Provide the [x, y] coordinate of the cell's center where the given text is located.  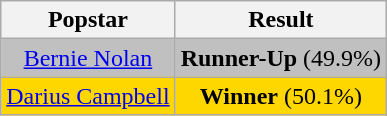
Result [281, 20]
Runner-Up (49.9%) [281, 58]
Bernie Nolan [88, 58]
Darius Campbell [88, 96]
Popstar [88, 20]
Winner (50.1%) [281, 96]
